Locate the cell with the specified text and output its (X, Y) center coordinate. 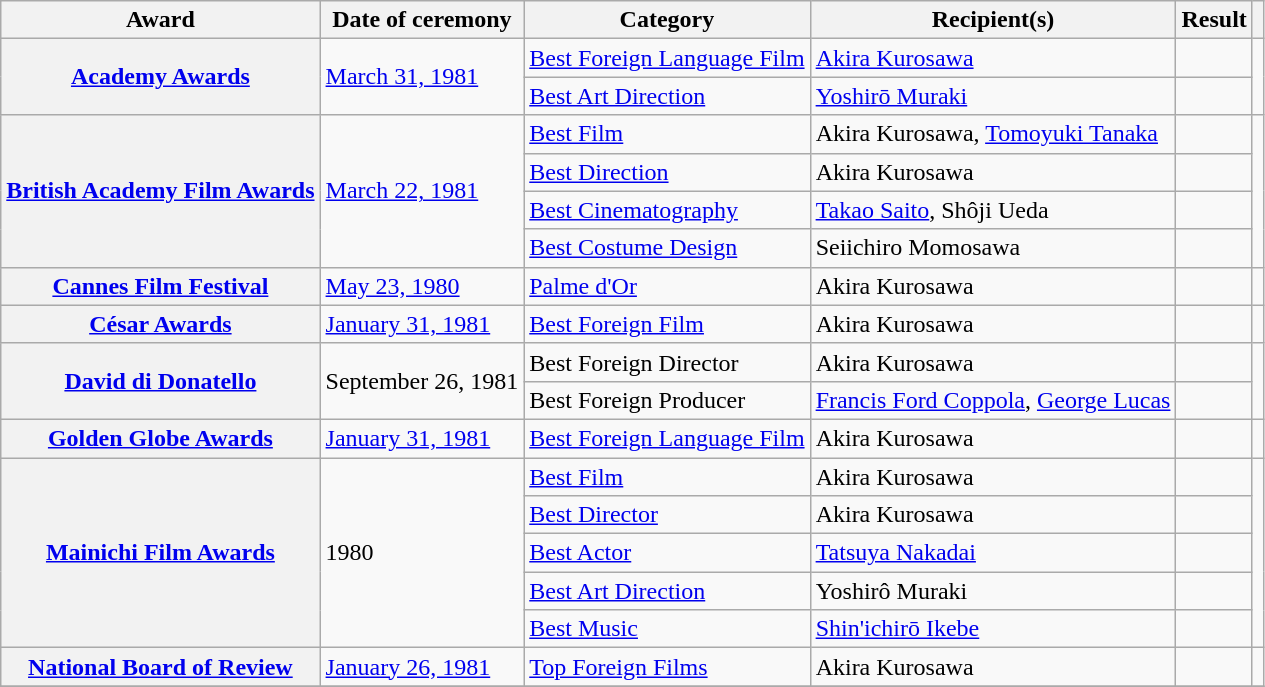
Best Music (667, 629)
Shin'ichirō Ikebe (993, 629)
Yoshirô Muraki (993, 591)
Mainichi Film Awards (160, 553)
January 26, 1981 (422, 667)
May 23, 1980 (422, 286)
Golden Globe Awards (160, 438)
Best Foreign Film (667, 324)
David di Donatello (160, 381)
Palme d'Or (667, 286)
March 31, 1981 (422, 77)
Best Costume Design (667, 248)
March 22, 1981 (422, 191)
Recipient(s) (993, 20)
Tatsuya Nakadai (993, 553)
Date of ceremony (422, 20)
Best Direction (667, 172)
British Academy Film Awards (160, 191)
Category (667, 20)
Francis Ford Coppola, George Lucas (993, 400)
September 26, 1981 (422, 381)
Best Director (667, 515)
César Awards (160, 324)
Akira Kurosawa, Tomoyuki Tanaka (993, 134)
Seiichiro Momosawa (993, 248)
Best Cinematography (667, 210)
Best Foreign Producer (667, 400)
Top Foreign Films (667, 667)
Best Foreign Director (667, 362)
Award (160, 20)
Academy Awards (160, 77)
1980 (422, 553)
Best Actor (667, 553)
Yoshirō Muraki (993, 96)
Cannes Film Festival (160, 286)
National Board of Review (160, 667)
Result (1214, 20)
Takao Saito, Shôji Ueda (993, 210)
